Extract the [X, Y] coordinate from the center of the cell holding the provided text.  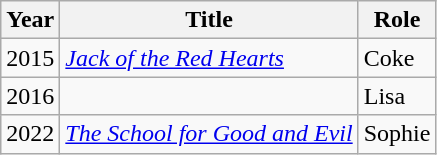
2016 [30, 96]
The School for Good and Evil [209, 134]
2022 [30, 134]
Year [30, 20]
Coke [397, 58]
Role [397, 20]
Jack of the Red Hearts [209, 58]
Lisa [397, 96]
Title [209, 20]
Sophie [397, 134]
2015 [30, 58]
